Identify which cell holds the provided text, then report its [X, Y] central coordinate. 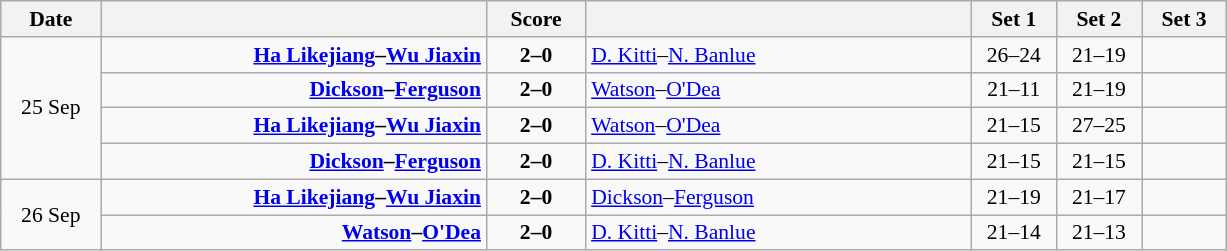
21–17 [1098, 197]
Date [51, 19]
Set 3 [1184, 19]
21–14 [1014, 233]
25 Sep [51, 108]
Score [536, 19]
Set 1 [1014, 19]
26–24 [1014, 55]
21–13 [1098, 233]
26 Sep [51, 214]
21–11 [1014, 90]
27–25 [1098, 126]
Set 2 [1098, 19]
